Find where the given text appears and provide that cell's center as [x, y] coordinate. 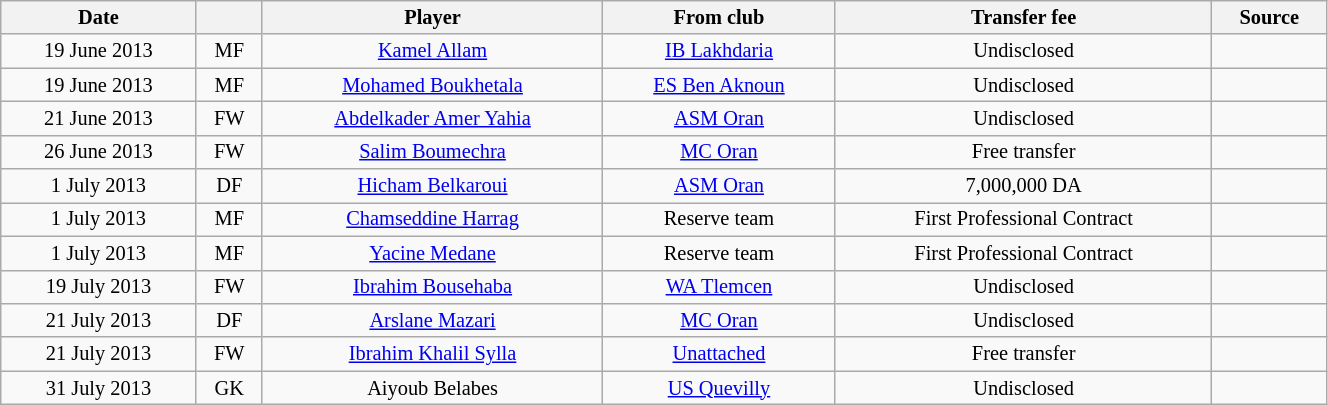
ES Ben Aknoun [720, 85]
26 June 2013 [98, 152]
Ibrahim Bousehaba [432, 287]
21 June 2013 [98, 118]
Unattached [720, 354]
Transfer fee [1024, 17]
Player [432, 17]
From club [720, 17]
Yacine Medane [432, 253]
Salim Boumechra [432, 152]
GK [229, 388]
19 July 2013 [98, 287]
Mohamed Boukhetala [432, 85]
Chamseddine Harrag [432, 219]
IB Lakhdaria [720, 51]
Abdelkader Amer Yahia [432, 118]
Kamel Allam [432, 51]
Date [98, 17]
US Quevilly [720, 388]
Arslane Mazari [432, 320]
Ibrahim Khalil Sylla [432, 354]
31 July 2013 [98, 388]
Hicham Belkaroui [432, 186]
Source [1269, 17]
7,000,000 DA [1024, 186]
Aiyoub Belabes [432, 388]
WA Tlemcen [720, 287]
